Return [x, y] of the center of cell containing provided text 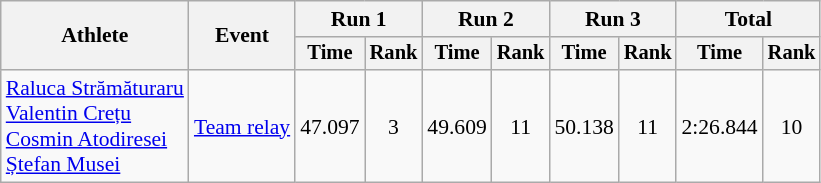
Run 2 [486, 19]
Event [242, 36]
Run 3 [612, 19]
3 [394, 126]
10 [792, 126]
Total [748, 19]
47.097 [330, 126]
Athlete [95, 36]
2:26.844 [719, 126]
49.609 [456, 126]
Raluca StrămăturaruValentin CrețuCosmin AtodireseiȘtefan Musei [95, 126]
Team relay [242, 126]
Run 1 [358, 19]
50.138 [584, 126]
